Output the [x, y] coordinate of the center of the cell containing the given text.  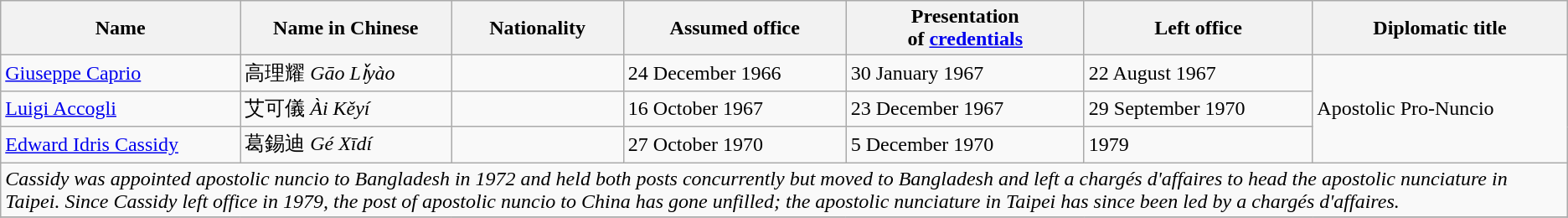
Assumed office [735, 29]
Nationality [538, 29]
Name in Chinese [346, 29]
Edward Idris Cassidy [121, 144]
16 October 1967 [735, 109]
高理耀 Gāo Lǐyào [346, 74]
30 January 1967 [965, 74]
Luigi Accogli [121, 109]
Giuseppe Caprio [121, 74]
Left office [1198, 29]
24 December 1966 [735, 74]
Presentationof credentials [965, 29]
1979 [1198, 144]
22 August 1967 [1198, 74]
27 October 1970 [735, 144]
29 September 1970 [1198, 109]
5 December 1970 [965, 144]
艾可儀 Ài Kěyí [346, 109]
Apostolic Pro-Nuncio [1440, 109]
Name [121, 29]
23 December 1967 [965, 109]
葛錫迪 Gé Xīdí [346, 144]
Diplomatic title [1440, 29]
